Return [X, Y] of the center of cell containing provided text 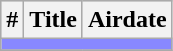
Airdate [127, 20]
# [12, 20]
Title [54, 20]
